Return the [x, y] coordinate for the center point of the cell that contains the specified text.  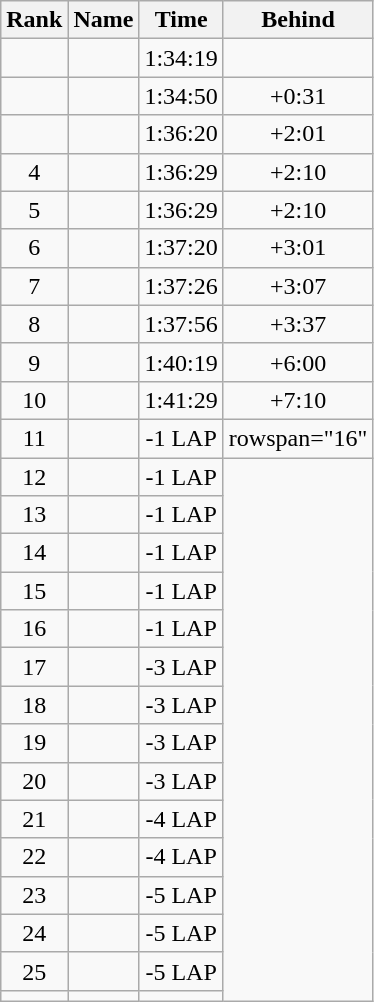
Rank [34, 20]
Behind [298, 20]
1:36:20 [181, 134]
1:41:29 [181, 400]
+2:01 [298, 134]
20 [34, 781]
+3:07 [298, 286]
1:34:50 [181, 96]
+3:37 [298, 324]
rowspan="16" [298, 438]
+6:00 [298, 362]
+3:01 [298, 248]
1:37:56 [181, 324]
1:37:26 [181, 286]
12 [34, 477]
19 [34, 743]
22 [34, 857]
16 [34, 629]
10 [34, 400]
6 [34, 248]
14 [34, 553]
7 [34, 286]
15 [34, 591]
1:40:19 [181, 362]
17 [34, 667]
23 [34, 895]
+0:31 [298, 96]
5 [34, 210]
1:34:19 [181, 58]
9 [34, 362]
11 [34, 438]
Name [104, 20]
21 [34, 819]
13 [34, 515]
8 [34, 324]
4 [34, 172]
24 [34, 933]
25 [34, 971]
+7:10 [298, 400]
Time [181, 20]
18 [34, 705]
1:37:20 [181, 248]
